Capture the cell that displays the provided text and extract its [x, y] central coordinate. 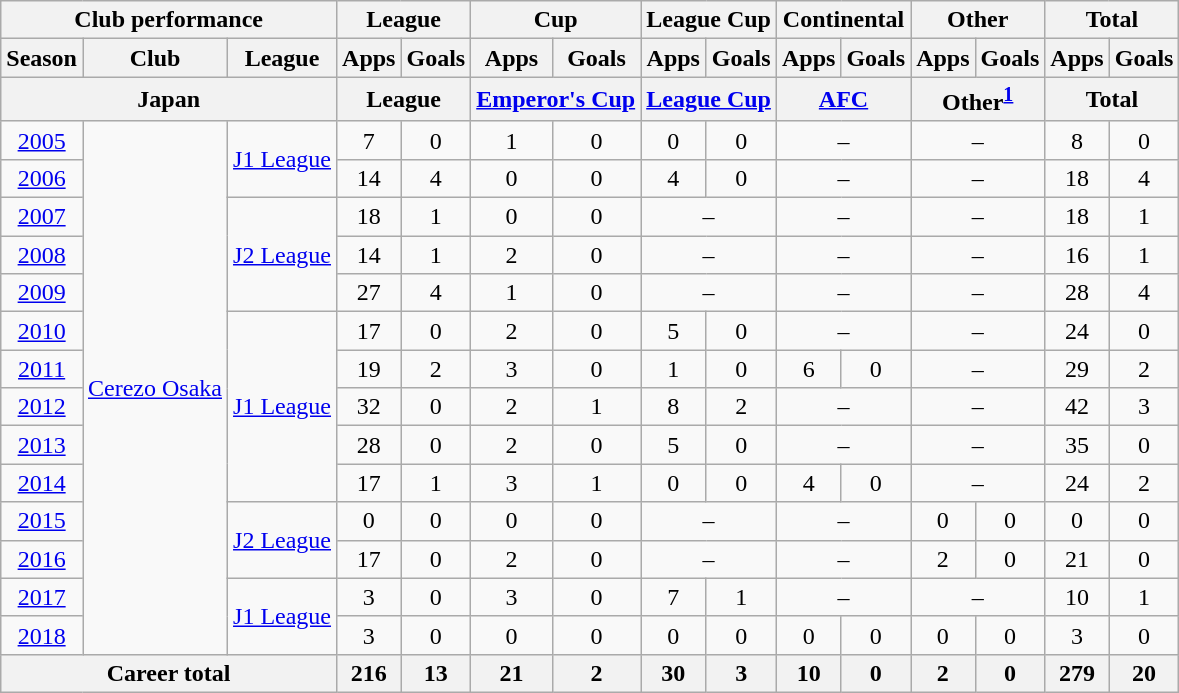
29 [1077, 369]
2005 [42, 140]
20 [1144, 673]
27 [369, 293]
2011 [42, 369]
Career total [169, 673]
6 [808, 369]
30 [674, 673]
Other1 [978, 100]
279 [1077, 673]
19 [369, 369]
42 [1077, 407]
32 [369, 407]
16 [1077, 255]
Cerezo Osaka [154, 388]
2017 [42, 597]
Emperor's Cup [556, 100]
Club performance [169, 20]
Season [42, 58]
2012 [42, 407]
2013 [42, 445]
AFC [843, 100]
Other [978, 20]
2008 [42, 255]
2015 [42, 521]
2016 [42, 559]
2014 [42, 483]
Continental [843, 20]
Japan [169, 100]
2018 [42, 635]
Cup [556, 20]
216 [369, 673]
2009 [42, 293]
13 [436, 673]
2007 [42, 217]
Club [154, 58]
2006 [42, 178]
35 [1077, 445]
2010 [42, 331]
